Identify which cell holds the provided text, then report its (X, Y) central coordinate. 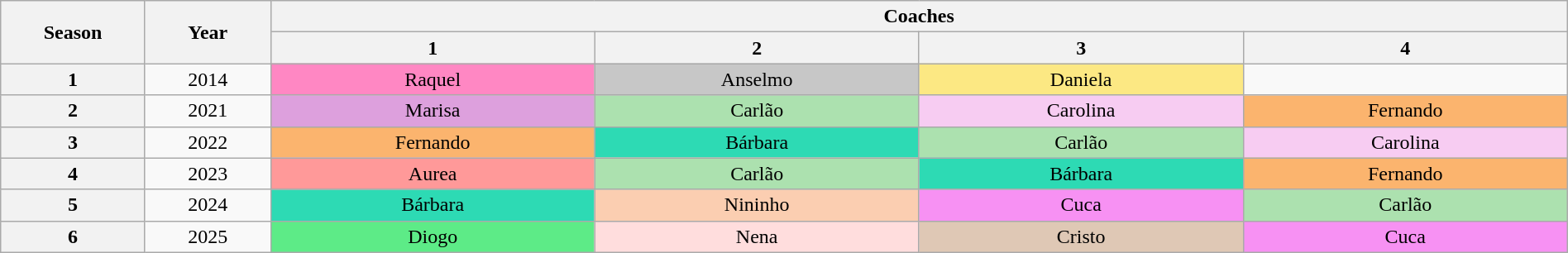
2023 (208, 174)
2021 (208, 111)
Aurea (433, 174)
6 (73, 236)
Daniela (1081, 79)
2025 (208, 236)
Coaches (919, 17)
2022 (208, 142)
Raquel (433, 79)
5 (73, 205)
Nininho (757, 205)
Nena (757, 236)
Cristo (1081, 236)
Anselmo (757, 79)
2024 (208, 205)
Season (73, 32)
Year (208, 32)
2014 (208, 79)
Diogo (433, 236)
Marisa (433, 111)
